Output the [X, Y] coordinate of the center of the cell containing the given text.  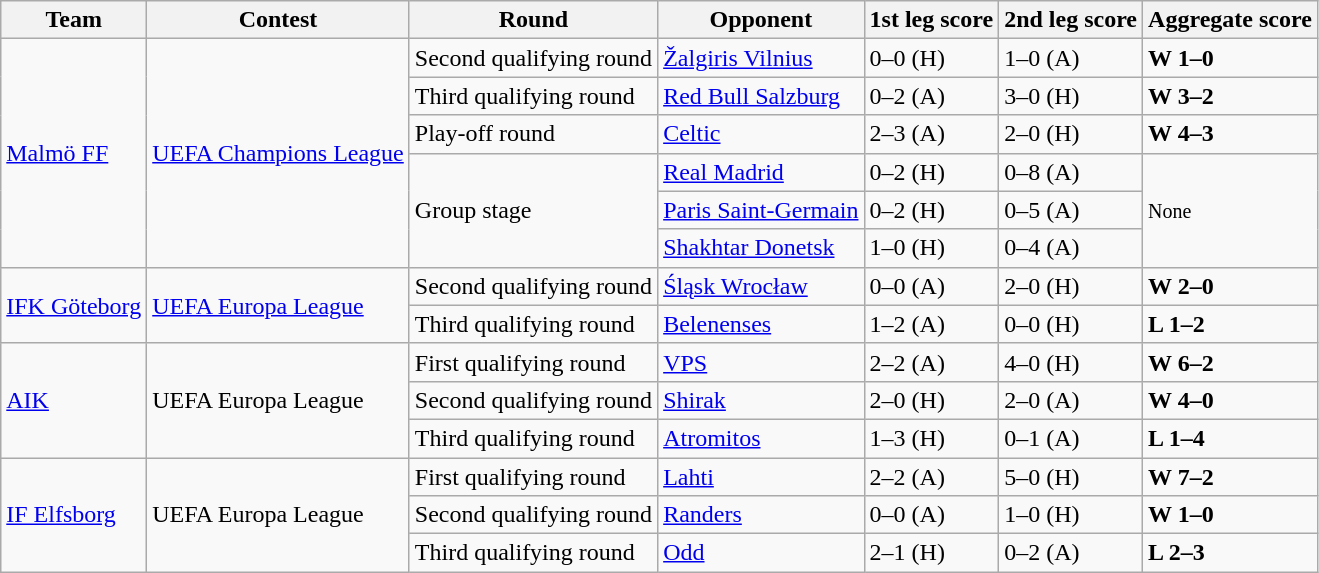
W 2–0 [1230, 286]
Real Madrid [761, 172]
Aggregate score [1230, 20]
IF Elfsborg [74, 515]
0–5 (A) [1071, 210]
None [1230, 210]
Paris Saint-Germain [761, 210]
0–4 (A) [1071, 248]
L 1–2 [1230, 324]
Belenenses [761, 324]
Team [74, 20]
0–8 (A) [1071, 172]
L 1–4 [1230, 438]
Randers [761, 515]
AIK [74, 400]
0–1 (A) [1071, 438]
Atromitos [761, 438]
Shirak [761, 400]
Malmö FF [74, 153]
IFK Göteborg [74, 305]
Lahti [761, 477]
Žalgiris Vilnius [761, 58]
Round [533, 20]
Shakhtar Donetsk [761, 248]
2nd leg score [1071, 20]
1–3 (H) [932, 438]
Odd [761, 553]
W 6–2 [1230, 362]
W 4–0 [1230, 400]
Contest [278, 20]
W 4–3 [1230, 134]
W 7–2 [1230, 477]
Celtic [761, 134]
L 2–3 [1230, 553]
Red Bull Salzburg [761, 96]
Śląsk Wrocław [761, 286]
2–0 (A) [1071, 400]
1–0 (A) [1071, 58]
1–2 (A) [932, 324]
W 3–2 [1230, 96]
Play-off round [533, 134]
2–3 (A) [932, 134]
2–1 (H) [932, 553]
5–0 (H) [1071, 477]
UEFA Champions League [278, 153]
1st leg score [932, 20]
Group stage [533, 210]
4–0 (H) [1071, 362]
Opponent [761, 20]
3–0 (H) [1071, 96]
VPS [761, 362]
